Identify which cell holds the provided text, then report its (X, Y) central coordinate. 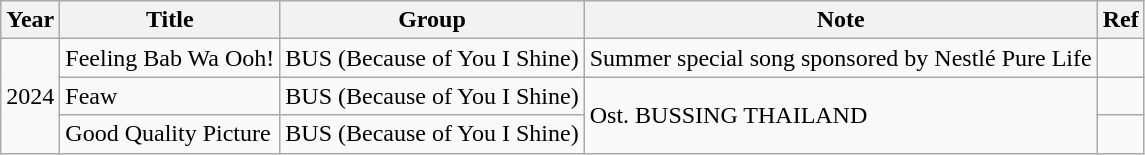
Ref (1120, 20)
Good Quality Picture (170, 134)
Ost. BUSSING THAILAND (840, 115)
2024 (30, 96)
Year (30, 20)
Feaw (170, 96)
Title (170, 20)
Summer special song sponsored by Nestlé Pure Life (840, 58)
Note (840, 20)
Group (432, 20)
Feeling Bab Wa Ooh! (170, 58)
